Extract the [X, Y] coordinate from the center of the cell holding the provided text.  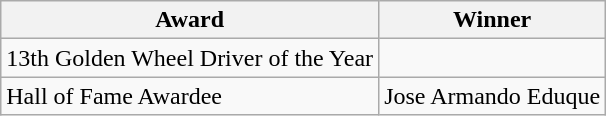
Hall of Fame Awardee [190, 96]
Award [190, 20]
Winner [492, 20]
13th Golden Wheel Driver of the Year [190, 58]
Jose Armando Eduque [492, 96]
